Search for the cell housing the specified text and yield its (X, Y) center coordinate. 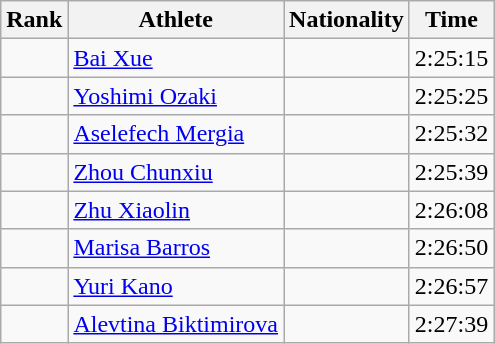
Zhou Chunxiu (176, 172)
Yoshimi Ozaki (176, 96)
Nationality (347, 20)
2:25:32 (451, 134)
Rank (34, 20)
Yuri Kano (176, 286)
2:25:25 (451, 96)
2:26:50 (451, 248)
2:25:15 (451, 58)
Zhu Xiaolin (176, 210)
Marisa Barros (176, 248)
2:26:57 (451, 286)
Bai Xue (176, 58)
2:25:39 (451, 172)
2:26:08 (451, 210)
Aselefech Mergia (176, 134)
2:27:39 (451, 324)
Alevtina Biktimirova (176, 324)
Athlete (176, 20)
Time (451, 20)
